Scan for the cell matching the given text and deliver its [X, Y] coordinate at center. 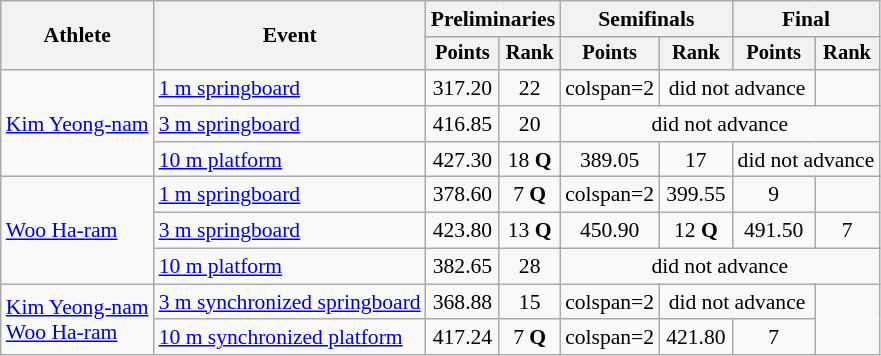
22 [530, 88]
368.88 [463, 302]
417.24 [463, 338]
28 [530, 267]
399.55 [696, 195]
Preliminaries [493, 19]
Kim Yeong-nam [78, 124]
17 [696, 160]
9 [774, 195]
389.05 [610, 160]
317.20 [463, 88]
Kim Yeong-namWoo Ha-ram [78, 320]
15 [530, 302]
3 m synchronized springboard [290, 302]
20 [530, 124]
18 Q [530, 160]
378.60 [463, 195]
421.80 [696, 338]
382.65 [463, 267]
416.85 [463, 124]
Woo Ha-ram [78, 230]
427.30 [463, 160]
13 Q [530, 231]
Final [806, 19]
423.80 [463, 231]
450.90 [610, 231]
10 m synchronized platform [290, 338]
Semifinals [646, 19]
491.50 [774, 231]
Athlete [78, 36]
Event [290, 36]
12 Q [696, 231]
